Locate the cell with the specified text and output its [X, Y] center coordinate. 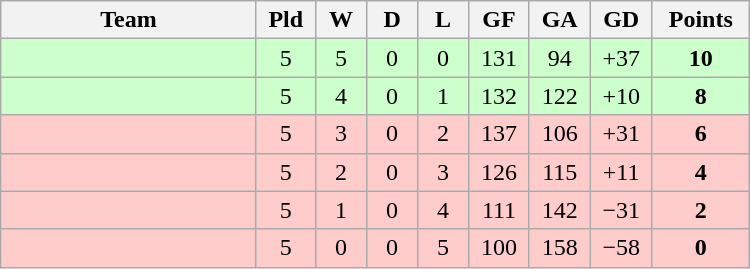
100 [500, 248]
GD [621, 20]
Points [700, 20]
W [340, 20]
+31 [621, 134]
158 [560, 248]
132 [500, 96]
+10 [621, 96]
L [444, 20]
122 [560, 96]
8 [700, 96]
142 [560, 210]
131 [500, 58]
137 [500, 134]
+11 [621, 172]
Pld [286, 20]
GA [560, 20]
Team [128, 20]
−58 [621, 248]
+37 [621, 58]
−31 [621, 210]
126 [500, 172]
94 [560, 58]
D [392, 20]
6 [700, 134]
GF [500, 20]
106 [560, 134]
115 [560, 172]
111 [500, 210]
10 [700, 58]
